Return the [x, y] coordinate for the center point of the cell that contains the specified text.  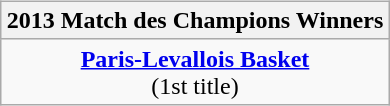
Paris-Levallois Basket(1st title) [195, 72]
2013 Match des Champions Winners [195, 20]
